Detect which cell encompasses the target text, then output its [X, Y] center coordinate. 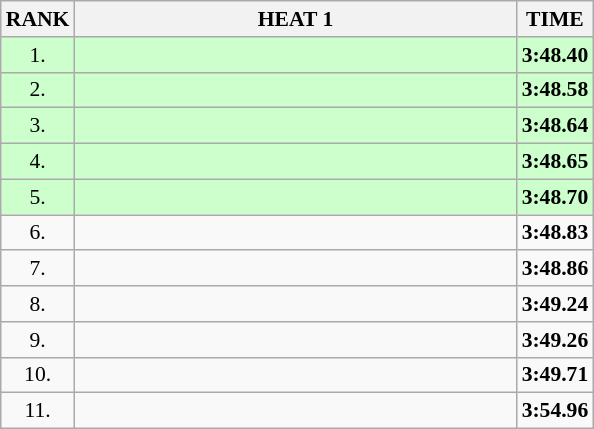
HEAT 1 [295, 19]
3:48.58 [556, 90]
6. [38, 233]
5. [38, 197]
11. [38, 411]
2. [38, 90]
3:54.96 [556, 411]
3:49.26 [556, 340]
3:48.86 [556, 269]
3:48.65 [556, 162]
7. [38, 269]
3:49.71 [556, 375]
4. [38, 162]
3:48.64 [556, 126]
3. [38, 126]
10. [38, 375]
3:48.70 [556, 197]
TIME [556, 19]
3:48.83 [556, 233]
RANK [38, 19]
3:48.40 [556, 55]
9. [38, 340]
1. [38, 55]
3:49.24 [556, 304]
8. [38, 304]
